Scan for the cell matching the given text and deliver its (x, y) coordinate at center. 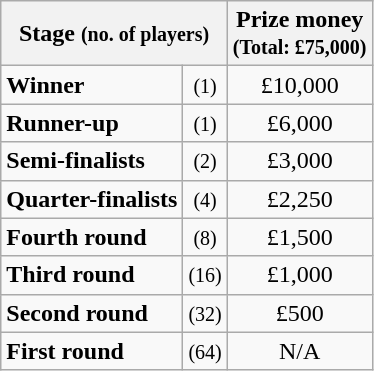
(4) (205, 199)
N/A (300, 351)
£1,500 (300, 237)
Quarter-finalists (92, 199)
(32) (205, 313)
£500 (300, 313)
£3,000 (300, 161)
Stage (no. of players) (114, 34)
Winner (92, 85)
Third round (92, 275)
£10,000 (300, 85)
First round (92, 351)
Prize money(Total: £75,000) (300, 34)
(2) (205, 161)
Fourth round (92, 237)
Semi-finalists (92, 161)
Runner-up (92, 123)
(64) (205, 351)
(8) (205, 237)
£6,000 (300, 123)
£2,250 (300, 199)
£1,000 (300, 275)
(16) (205, 275)
Second round (92, 313)
